Return the (X, Y) coordinate for the center point of the cell that contains the specified text.  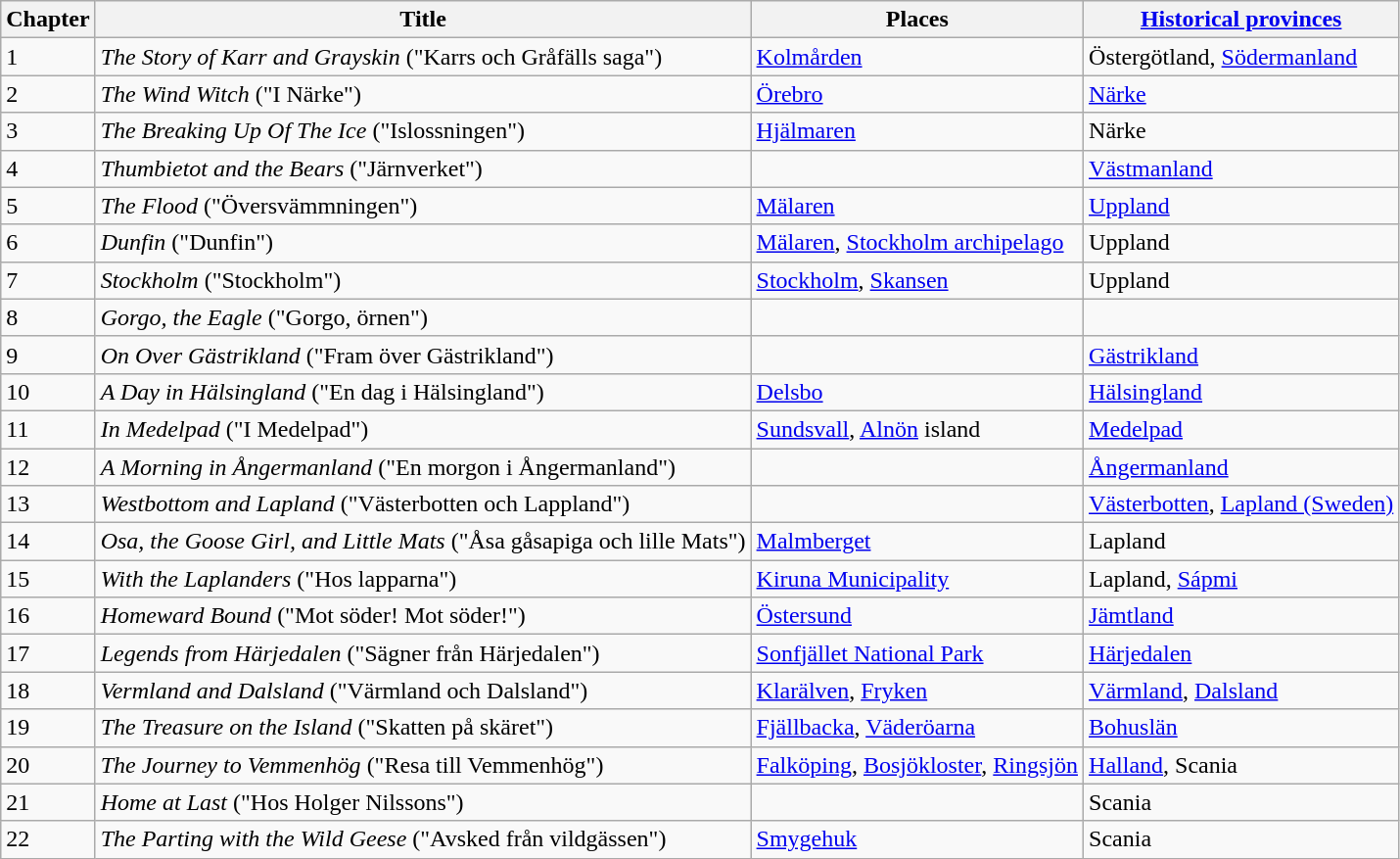
Malmberget (916, 542)
Stockholm, Skansen (916, 280)
The Parting with the Wild Geese ("Avsked från vildgässen") (423, 839)
The Story of Karr and Grayskin ("Karrs och Gråfälls saga") (423, 57)
18 (48, 691)
Historical provinces (1241, 20)
22 (48, 839)
With the Laplanders ("Hos lapparna") (423, 579)
The Wind Witch ("I Närke") (423, 94)
Kolmården (916, 57)
In Medelpad ("I Medelpad") (423, 429)
The Journey to Vemmenhög ("Resa till Vemmenhög") (423, 765)
Fjällbacka, Väderöarna (916, 728)
Halland, Scania (1241, 765)
Osa, the Goose Girl, and Little Mats ("Åsa gåsapiga och lille Mats") (423, 542)
Östergötland, Södermanland (1241, 57)
Västerbotten, Lapland (Sweden) (1241, 504)
Hälsingland (1241, 392)
12 (48, 467)
Legends from Härjedalen ("Sägner från Härjedalen") (423, 653)
Hjälmaren (916, 131)
Homeward Bound ("Mot söder! Mot söder!") (423, 616)
The Flood ("Översvämmningen") (423, 206)
Smygehuk (916, 839)
Mälaren, Stockholm archipelago (916, 243)
8 (48, 317)
Västmanland (1241, 168)
Kiruna Municipality (916, 579)
Chapter (48, 20)
Places (916, 20)
Örebro (916, 94)
Home at Last ("Hos Holger Nilssons") (423, 802)
10 (48, 392)
Mälaren (916, 206)
Medelpad (1241, 429)
Westbottom and Lapland ("Västerbotten och Lappland") (423, 504)
19 (48, 728)
Gästrikland (1241, 355)
21 (48, 802)
20 (48, 765)
Vermland and Dalsland ("Värmland och Dalsland") (423, 691)
Title (423, 20)
13 (48, 504)
3 (48, 131)
2 (48, 94)
Lapland (1241, 542)
9 (48, 355)
The Treasure on the Island ("Skatten på skäret") (423, 728)
Thumbietot and the Bears ("Järnverket") (423, 168)
The Breaking Up Of The Ice ("Islossningen") (423, 131)
Gorgo, the Eagle ("Gorgo, örnen") (423, 317)
Dunfin ("Dunfin") (423, 243)
17 (48, 653)
Delsbo (916, 392)
A Morning in Ångermanland ("En morgon i Ångermanland") (423, 467)
6 (48, 243)
Falköping, Bosjökloster, Ringsjön (916, 765)
Värmland, Dalsland (1241, 691)
On Over Gästrikland ("Fram över Gästrikland") (423, 355)
7 (48, 280)
Lapland, Sápmi (1241, 579)
1 (48, 57)
4 (48, 168)
15 (48, 579)
Klarälven, Fryken (916, 691)
Sundsvall, Alnön island (916, 429)
Östersund (916, 616)
Bohuslän (1241, 728)
16 (48, 616)
Sonfjället National Park (916, 653)
5 (48, 206)
Jämtland (1241, 616)
Ångermanland (1241, 467)
Stockholm ("Stockholm") (423, 280)
14 (48, 542)
Härjedalen (1241, 653)
11 (48, 429)
A Day in Hälsingland ("En dag i Hälsingland") (423, 392)
